Scan for the cell matching the given text and deliver its [x, y] coordinate at center. 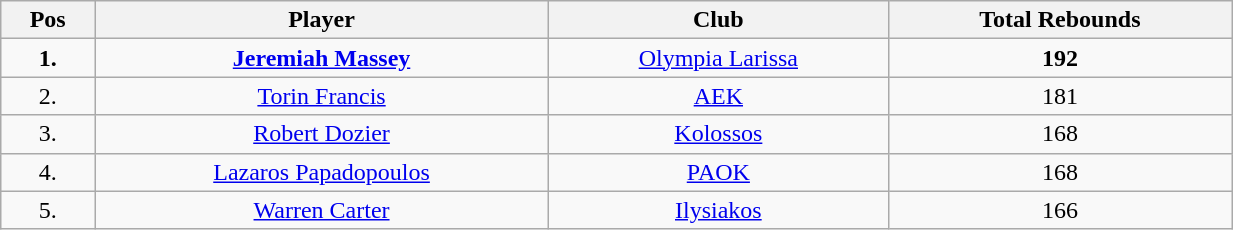
Kolossos [719, 134]
166 [1060, 210]
PAOK [719, 172]
Torin Francis [322, 96]
192 [1060, 58]
Player [322, 20]
1. [48, 58]
Ilysiakos [719, 210]
181 [1060, 96]
Olympia Larissa [719, 58]
Lazaros Papadopoulos [322, 172]
AEK [719, 96]
Robert Dozier [322, 134]
Pos [48, 20]
Club [719, 20]
Jeremiah Massey [322, 58]
2. [48, 96]
3. [48, 134]
Total Rebounds [1060, 20]
Warren Carter [322, 210]
4. [48, 172]
5. [48, 210]
